For the text-containing cell, return its midpoint in (x, y) coordinate format. 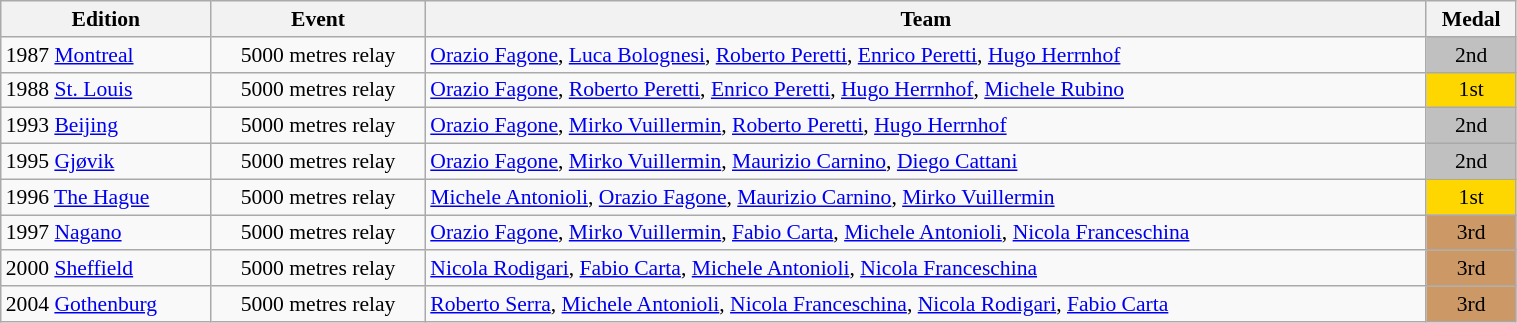
1996 The Hague (106, 197)
1995 Gjøvik (106, 162)
Nicola Rodigari, Fabio Carta, Michele Antonioli, Nicola Franceschina (926, 269)
1987 Montreal (106, 55)
Orazio Fagone, Mirko Vuillermin, Roberto Peretti, Hugo Herrnhof (926, 126)
Orazio Fagone, Mirko Vuillermin, Maurizio Carnino, Diego Cattani (926, 162)
2004 Gothenburg (106, 304)
1997 Nagano (106, 233)
Medal (1471, 19)
1988 St. Louis (106, 90)
Event (318, 19)
Orazio Fagone, Roberto Peretti, Enrico Peretti, Hugo Herrnhof, Michele Rubino (926, 90)
Roberto Serra, Michele Antonioli, Nicola Franceschina, Nicola Rodigari, Fabio Carta (926, 304)
Team (926, 19)
Michele Antonioli, Orazio Fagone, Maurizio Carnino, Mirko Vuillermin (926, 197)
Orazio Fagone, Luca Bolognesi, Roberto Peretti, Enrico Peretti, Hugo Herrnhof (926, 55)
1993 Beijing (106, 126)
Orazio Fagone, Mirko Vuillermin, Fabio Carta, Michele Antonioli, Nicola Franceschina (926, 233)
Edition (106, 19)
2000 Sheffield (106, 269)
